Extract the [X, Y] coordinate from the center of the cell holding the provided text.  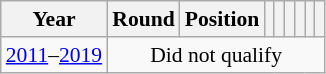
Round [144, 19]
Position [222, 19]
Year [54, 19]
2011–2019 [54, 55]
Did not qualify [216, 55]
